Output the [X, Y] coordinate of the center of the cell containing the given text.  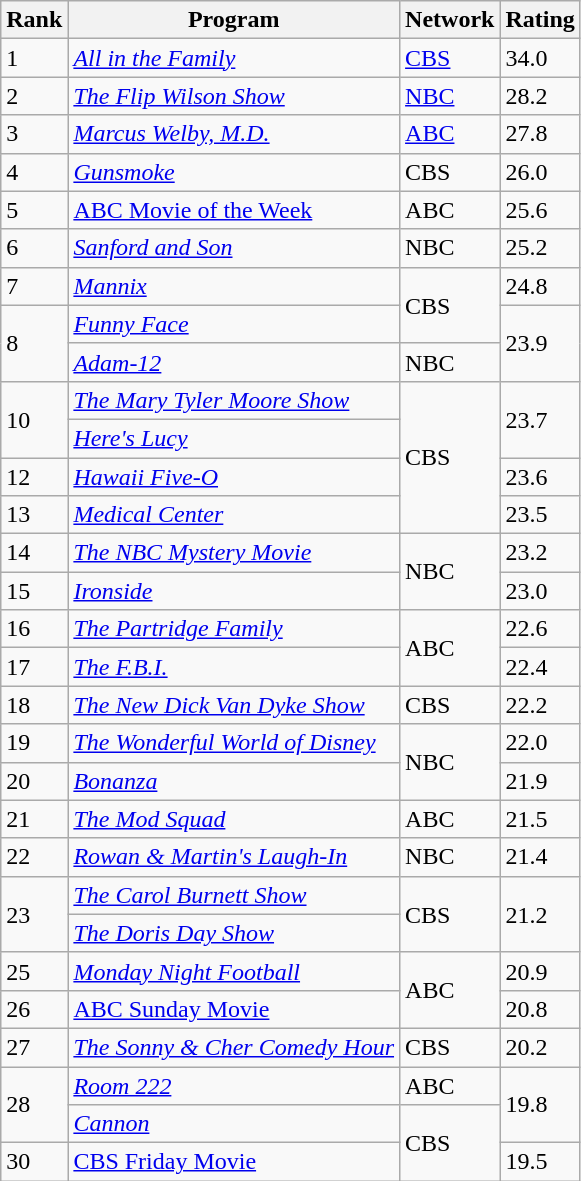
24.8 [540, 286]
5 [34, 210]
The NBC Mystery Movie [234, 553]
23.7 [540, 419]
23.6 [540, 477]
20.8 [540, 1009]
Hawaii Five-O [234, 477]
16 [34, 629]
The New Dick Van Dyke Show [234, 705]
6 [34, 248]
Marcus Welby, M.D. [234, 134]
The Partridge Family [234, 629]
4 [34, 172]
ABC Movie of the Week [234, 210]
8 [34, 343]
21.5 [540, 819]
25.2 [540, 248]
18 [34, 705]
Bonanza [234, 781]
Ironside [234, 591]
Sanford and Son [234, 248]
The Flip Wilson Show [234, 96]
19.5 [540, 1162]
23 [34, 914]
13 [34, 515]
20.2 [540, 1047]
26 [34, 1009]
15 [34, 591]
The Sonny & Cher Comedy Hour [234, 1047]
The Carol Burnett Show [234, 895]
22.0 [540, 743]
The Mary Tyler Moore Show [234, 400]
23.0 [540, 591]
Room 222 [234, 1085]
Rowan & Martin's Laugh-In [234, 857]
Here's Lucy [234, 438]
28 [34, 1104]
Adam-12 [234, 362]
23.9 [540, 343]
12 [34, 477]
Funny Face [234, 324]
14 [34, 553]
23.2 [540, 553]
Gunsmoke [234, 172]
The F.B.I. [234, 667]
The Wonderful World of Disney [234, 743]
Program [234, 20]
Cannon [234, 1124]
Mannix [234, 286]
7 [34, 286]
30 [34, 1162]
34.0 [540, 58]
Rank [34, 20]
20.9 [540, 971]
Monday Night Football [234, 971]
19.8 [540, 1104]
21.9 [540, 781]
Rating [540, 20]
Network [450, 20]
Medical Center [234, 515]
27 [34, 1047]
22.6 [540, 629]
21.2 [540, 914]
The Mod Squad [234, 819]
26.0 [540, 172]
25 [34, 971]
23.5 [540, 515]
17 [34, 667]
CBS Friday Movie [234, 1162]
10 [34, 419]
22 [34, 857]
20 [34, 781]
All in the Family [234, 58]
25.6 [540, 210]
21 [34, 819]
22.2 [540, 705]
2 [34, 96]
27.8 [540, 134]
3 [34, 134]
22.4 [540, 667]
19 [34, 743]
ABC Sunday Movie [234, 1009]
28.2 [540, 96]
1 [34, 58]
The Doris Day Show [234, 933]
21.4 [540, 857]
